Detect which cell encompasses the target text, then output its (x, y) center coordinate. 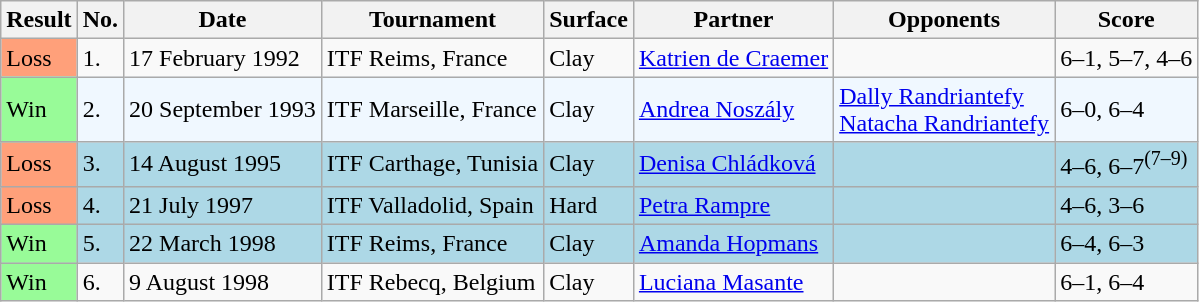
4–6, 6–7(7–9) (1126, 164)
3. (100, 164)
21 July 1997 (223, 205)
Opponents (944, 20)
6–0, 6–4 (1126, 110)
ITF Carthage, Tunisia (432, 164)
Score (1126, 20)
Denisa Chládková (733, 164)
Katrien de Craemer (733, 58)
Hard (589, 205)
Dally Randriantefy Natacha Randriantefy (944, 110)
4–6, 3–6 (1126, 205)
ITF Valladolid, Spain (432, 205)
Date (223, 20)
Amanda Hopmans (733, 244)
Tournament (432, 20)
6. (100, 282)
5. (100, 244)
Petra Rampre (733, 205)
20 September 1993 (223, 110)
6–1, 6–4 (1126, 282)
9 August 1998 (223, 282)
Partner (733, 20)
1. (100, 58)
2. (100, 110)
6–4, 6–3 (1126, 244)
ITF Marseille, France (432, 110)
No. (100, 20)
ITF Rebecq, Belgium (432, 282)
Andrea Noszály (733, 110)
Luciana Masante (733, 282)
4. (100, 205)
6–1, 5–7, 4–6 (1126, 58)
17 February 1992 (223, 58)
Surface (589, 20)
22 March 1998 (223, 244)
14 August 1995 (223, 164)
Result (39, 20)
